For the text-containing cell, return its midpoint in (x, y) coordinate format. 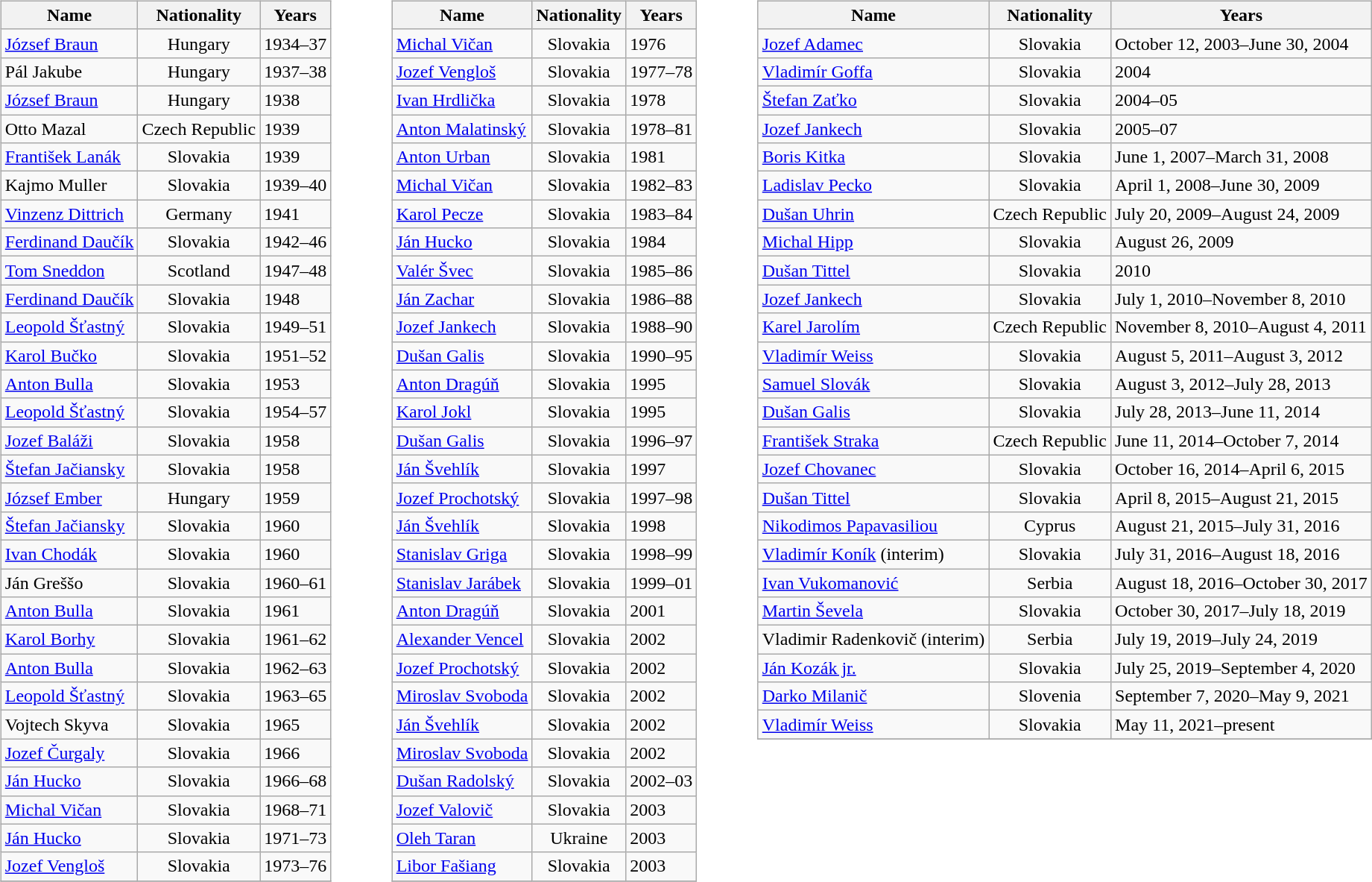
April 8, 2015–August 21, 2015 (1242, 497)
1934–37 (295, 43)
Jozef Chovanec (873, 469)
Anton Malatinský (462, 129)
July 28, 2013–June 11, 2014 (1242, 412)
Cyprus (1050, 526)
Štefan Zaťko (873, 100)
April 1, 2008–June 30, 2009 (1242, 186)
August 5, 2011–August 3, 2012 (1242, 356)
July 1, 2010–November 8, 2010 (1242, 299)
1986–88 (662, 299)
1963–65 (295, 696)
1999–01 (662, 582)
Germany (199, 214)
October 30, 2017–July 18, 2019 (1242, 611)
1951–52 (295, 356)
1978–81 (662, 129)
1961–62 (295, 640)
1954–57 (295, 412)
1942–46 (295, 242)
Karel Jarolím (873, 327)
Karol Borhy (69, 640)
June 1, 2007–March 31, 2008 (1242, 157)
1968–71 (295, 810)
Michal Hipp (873, 242)
2002–03 (662, 781)
Dušan Uhrin (873, 214)
1982–83 (662, 186)
József Ember (69, 497)
August 3, 2012–July 28, 2013 (1242, 384)
October 16, 2014–April 6, 2015 (1242, 469)
1998–99 (662, 554)
Vladimír Goffa (873, 72)
1960–61 (295, 582)
Vladimír Koník (interim) (873, 554)
Oleh Taran (462, 838)
Jozef Čurgaly (69, 753)
1948 (295, 299)
June 11, 2014–October 7, 2014 (1242, 441)
Stanislav Jarábek (462, 582)
Ján Greššo (69, 582)
September 7, 2020–May 9, 2021 (1242, 696)
Jozef Adamec (873, 43)
1976 (662, 43)
Alexander Vencel (462, 640)
August 26, 2009 (1242, 242)
Jozef Baláži (69, 441)
Dušan Radolský (462, 781)
1966 (295, 753)
Samuel Slovák (873, 384)
Scotland (199, 271)
July 19, 2019–July 24, 2019 (1242, 640)
Ukraine (579, 838)
Ján Zachar (462, 299)
2004–05 (1242, 100)
July 31, 2016–August 18, 2016 (1242, 554)
Libor Fašiang (462, 866)
1966–68 (295, 781)
1985–86 (662, 271)
1996–97 (662, 441)
Vladimir Radenkovič (interim) (873, 640)
Boris Kitka (873, 157)
Ivan Hrdlička (462, 100)
1947–48 (295, 271)
1988–90 (662, 327)
1973–76 (295, 866)
Darko Milanič (873, 696)
Valér Švec (462, 271)
1953 (295, 384)
1941 (295, 214)
1990–95 (662, 356)
October 12, 2003–June 30, 2004 (1242, 43)
Slovenia (1050, 696)
Ivan Chodák (69, 554)
Ján Kozák jr. (873, 668)
1939–40 (295, 186)
Vojtech Skyva (69, 725)
Jozef Valovič (462, 810)
Karol Jokl (462, 412)
Pál Jakube (69, 72)
Anton Urban (462, 157)
Kajmo Muller (69, 186)
1984 (662, 242)
František Lanák (69, 157)
1965 (295, 725)
František Straka (873, 441)
1998 (662, 526)
Otto Mazal (69, 129)
August 18, 2016–October 30, 2017 (1242, 582)
1949–51 (295, 327)
1961 (295, 611)
2010 (1242, 271)
Stanislav Griga (462, 554)
1997 (662, 469)
2004 (1242, 72)
1938 (295, 100)
Karol Bučko (69, 356)
August 21, 2015–July 31, 2016 (1242, 526)
1997–98 (662, 497)
Nikodimos Papavasiliou (873, 526)
1978 (662, 100)
November 8, 2010–August 4, 2011 (1242, 327)
2001 (662, 611)
Vinzenz Dittrich (69, 214)
1977–78 (662, 72)
July 25, 2019–September 4, 2020 (1242, 668)
July 20, 2009–August 24, 2009 (1242, 214)
Tom Sneddon (69, 271)
1971–73 (295, 838)
1937–38 (295, 72)
May 11, 2021–present (1242, 725)
1983–84 (662, 214)
2005–07 (1242, 129)
1981 (662, 157)
Ladislav Pecko (873, 186)
1962–63 (295, 668)
1959 (295, 497)
Karol Pecze (462, 214)
Martin Ševela (873, 611)
Ivan Vukomanović (873, 582)
